Identify which cell holds the provided text, then report its (x, y) central coordinate. 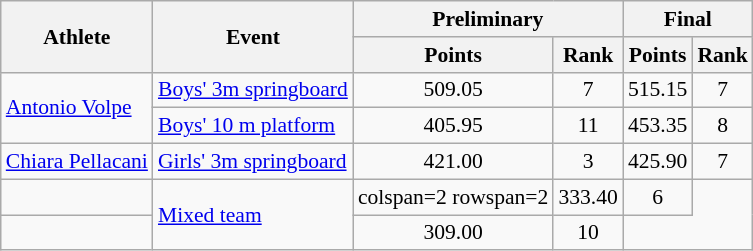
3 (588, 162)
Boys' 10 m platform (253, 126)
509.05 (454, 90)
Boys' 3m springboard (253, 90)
Chiara Pellacani (77, 162)
Girls' 3m springboard (253, 162)
Event (253, 36)
333.40 (588, 197)
11 (588, 126)
425.90 (658, 162)
421.00 (454, 162)
405.95 (454, 126)
10 (588, 233)
colspan=2 rowspan=2 (454, 197)
8 (722, 126)
Athlete (77, 36)
Preliminary (488, 19)
Mixed team (253, 214)
453.35 (658, 126)
6 (658, 197)
309.00 (454, 233)
515.15 (658, 90)
Final (688, 19)
Antonio Volpe (77, 108)
